Locate the cell with the specified text and output its [x, y] center coordinate. 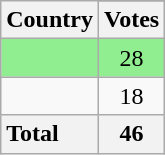
Total [50, 134]
46 [131, 134]
Country [50, 20]
Votes [131, 20]
28 [131, 58]
18 [131, 96]
